Identify which cell holds the provided text, then report its (x, y) central coordinate. 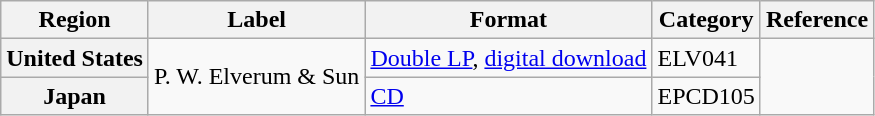
Double LP, digital download (508, 58)
Region (75, 20)
Japan (75, 96)
United States (75, 58)
EPCD105 (706, 96)
Label (256, 20)
ELV041 (706, 58)
Category (706, 20)
P. W. Elverum & Sun (256, 77)
Reference (816, 20)
CD (508, 96)
Format (508, 20)
